Locate the cell with the specified text and output its [x, y] center coordinate. 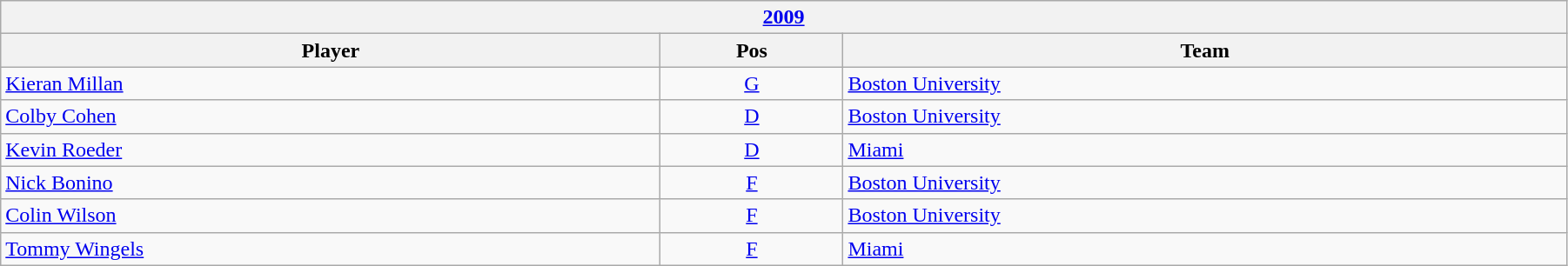
Kieran Millan [331, 83]
Colby Cohen [331, 116]
Team [1205, 50]
Tommy Wingels [331, 249]
G [752, 83]
Kevin Roeder [331, 150]
Nick Bonino [331, 183]
2009 [784, 17]
Player [331, 50]
Pos [752, 50]
Colin Wilson [331, 216]
